Pinpoint the cell where the given text exists, returning its [X, Y] midpoint coordinate. 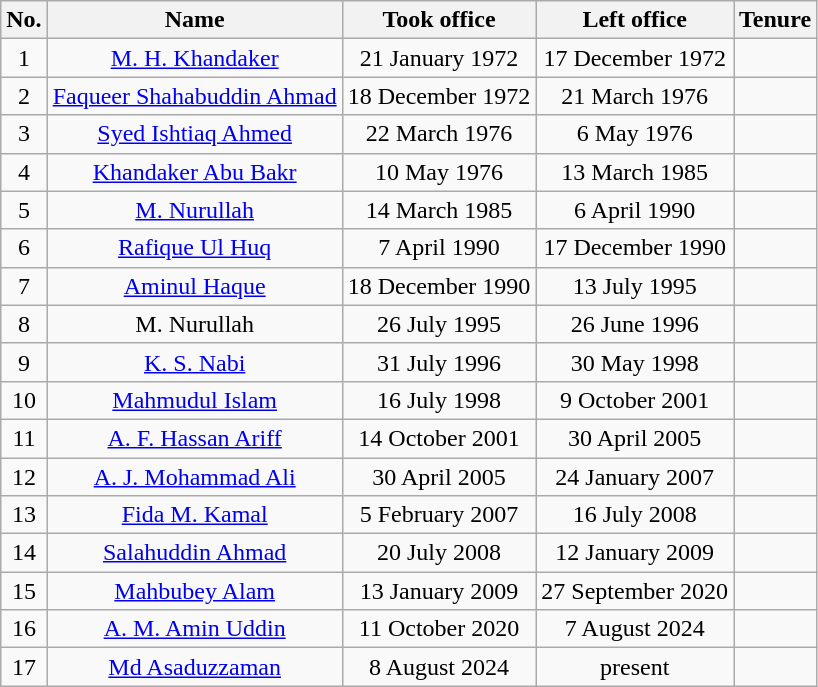
8 [24, 324]
20 July 2008 [439, 553]
16 July 2008 [635, 515]
M. H. Khandaker [194, 58]
10 [24, 400]
6 [24, 248]
Faqueer Shahabuddin Ahmad [194, 96]
Rafique Ul Huq [194, 248]
17 December 1990 [635, 248]
24 January 2007 [635, 477]
5 [24, 210]
3 [24, 134]
16 [24, 629]
Fida M. Kamal [194, 515]
17 [24, 667]
No. [24, 20]
Syed Ishtiaq Ahmed [194, 134]
12 [24, 477]
A. J. Mohammad Ali [194, 477]
K. S. Nabi [194, 362]
27 September 2020 [635, 591]
Md Asaduzzaman [194, 667]
Tenure [776, 20]
21 March 1976 [635, 96]
11 [24, 438]
17 December 1972 [635, 58]
7 April 1990 [439, 248]
Left office [635, 20]
12 January 2009 [635, 553]
9 [24, 362]
22 March 1976 [439, 134]
9 October 2001 [635, 400]
7 August 2024 [635, 629]
Name [194, 20]
Mahmudul Islam [194, 400]
A. F. Hassan Ariff [194, 438]
13 January 2009 [439, 591]
21 January 1972 [439, 58]
6 April 1990 [635, 210]
31 July 1996 [439, 362]
18 December 1990 [439, 286]
10 May 1976 [439, 172]
2 [24, 96]
14 [24, 553]
A. M. Amin Uddin [194, 629]
14 October 2001 [439, 438]
11 October 2020 [439, 629]
13 [24, 515]
26 July 1995 [439, 324]
15 [24, 591]
Aminul Haque [194, 286]
Salahuddin Ahmad [194, 553]
14 March 1985 [439, 210]
5 February 2007 [439, 515]
7 [24, 286]
30 May 1998 [635, 362]
8 August 2024 [439, 667]
16 July 1998 [439, 400]
13 July 1995 [635, 286]
18 December 1972 [439, 96]
6 May 1976 [635, 134]
26 June 1996 [635, 324]
Khandaker Abu Bakr [194, 172]
Mahbubey Alam [194, 591]
1 [24, 58]
4 [24, 172]
Took office [439, 20]
13 March 1985 [635, 172]
present [635, 667]
